From the cell containing the given text, extract its center point as (X, Y) coordinate. 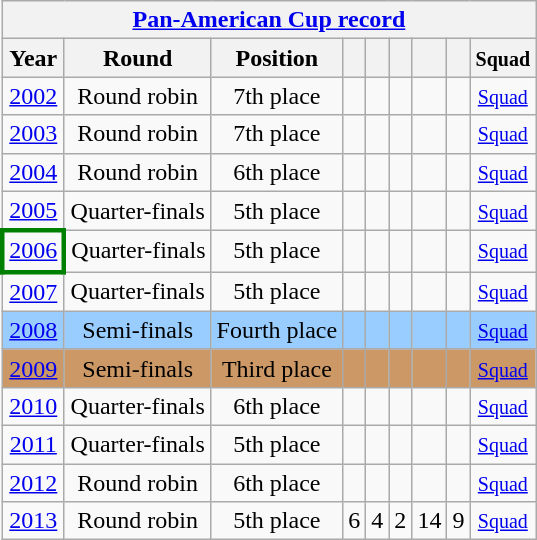
2 (400, 521)
14 (430, 521)
2007 (33, 292)
Position (277, 58)
2009 (33, 368)
Year (33, 58)
2003 (33, 134)
2008 (33, 330)
2002 (33, 96)
2005 (33, 211)
Third place (277, 368)
2012 (33, 483)
2004 (33, 172)
6 (354, 521)
Pan-American Cup record (268, 20)
2011 (33, 444)
2013 (33, 521)
4 (378, 521)
2010 (33, 406)
Round (138, 58)
9 (458, 521)
Fourth place (277, 330)
2006 (33, 252)
